Search for the cell housing the specified text and yield its [x, y] center coordinate. 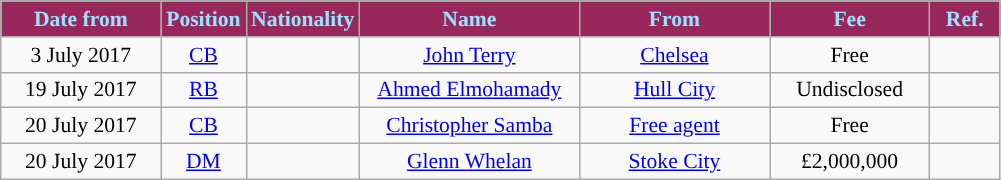
John Terry [469, 55]
Hull City [674, 90]
Ref. [965, 19]
Nationality [302, 19]
3 July 2017 [81, 55]
£2,000,000 [850, 162]
Position [204, 19]
Christopher Samba [469, 126]
From [674, 19]
Ahmed Elmohamady [469, 90]
19 July 2017 [81, 90]
Date from [81, 19]
Free agent [674, 126]
RB [204, 90]
Name [469, 19]
Undisclosed [850, 90]
Stoke City [674, 162]
DM [204, 162]
Glenn Whelan [469, 162]
Fee [850, 19]
Chelsea [674, 55]
